Extract the [x, y] coordinate from the center of the cell holding the provided text.  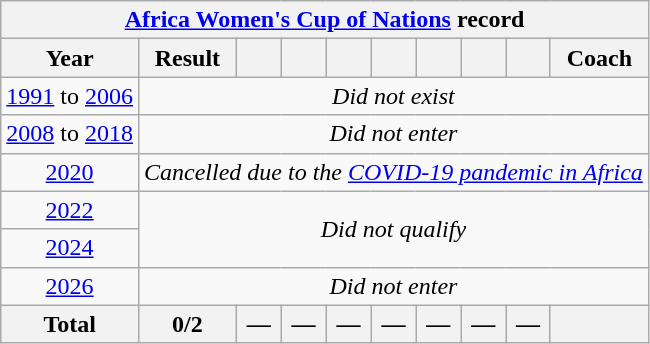
1991 to 2006 [70, 96]
Result [187, 58]
Did not qualify [393, 229]
2024 [70, 248]
2022 [70, 210]
Africa Women's Cup of Nations record [325, 20]
2026 [70, 286]
Cancelled due to the COVID-19 pandemic in Africa [393, 172]
2008 to 2018 [70, 134]
2020 [70, 172]
0/2 [187, 324]
Total [70, 324]
Year [70, 58]
Did not exist [393, 96]
Coach [599, 58]
